Provide the [x, y] coordinate of the cell's center where the given text is located.  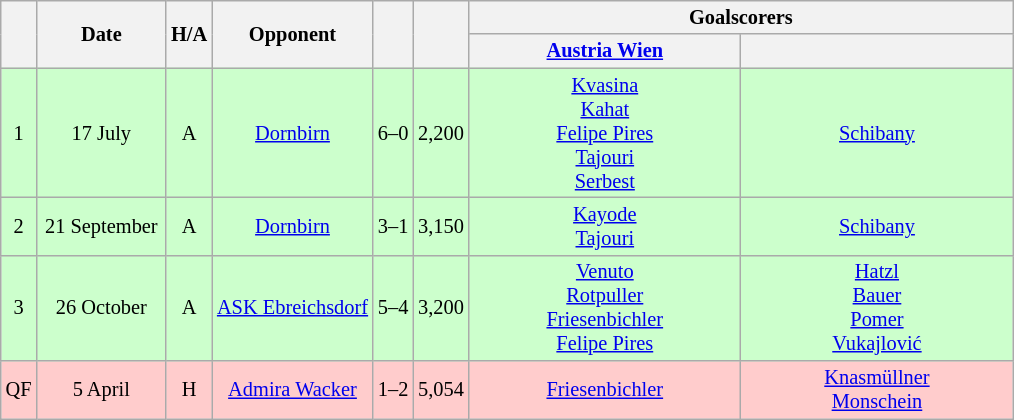
Opponent [292, 34]
3–1 [393, 226]
5–4 [393, 308]
26 October [101, 308]
Kvasina Kahat Felipe Pires Tajouri Serbest [605, 133]
ASK Ebreichsdorf [292, 308]
2 [19, 226]
6–0 [393, 133]
Kayode Tajouri [605, 226]
Friesenbichler [605, 390]
3,150 [441, 226]
5 April [101, 390]
Date [101, 34]
H/A [189, 34]
3 [19, 308]
3,200 [441, 308]
Goalscorers [741, 17]
5,054 [441, 390]
1 [19, 133]
Venuto Rotpuller Friesenbichler Felipe Pires [605, 308]
Austria Wien [605, 51]
1–2 [393, 390]
Hatzl Bauer Pomer Vukajlović [877, 308]
17 July [101, 133]
Knasmüllner Monschein [877, 390]
H [189, 390]
Admira Wacker [292, 390]
QF [19, 390]
21 September [101, 226]
2,200 [441, 133]
